Extract the (X, Y) coordinate from the center of the cell holding the provided text.  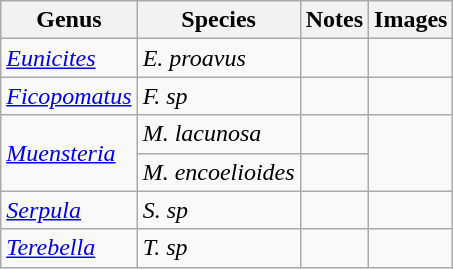
Genus (69, 20)
M. lacunosa (218, 134)
Terebella (69, 248)
Serpula (69, 210)
T. sp (218, 248)
Species (218, 20)
Eunicites (69, 58)
Muensteria (69, 153)
Ficopomatus (69, 96)
M. encoelioides (218, 172)
F. sp (218, 96)
Images (411, 20)
S. sp (218, 210)
E. proavus (218, 58)
Notes (334, 20)
